Extract the (X, Y) coordinate from the center of the cell holding the provided text.  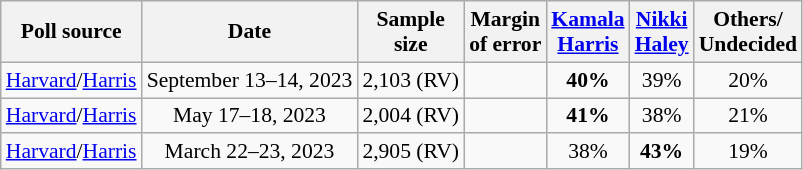
KamalaHarris (588, 32)
20% (748, 80)
21% (748, 116)
Samplesize (410, 32)
Others/Undecided (748, 32)
43% (662, 152)
Date (250, 32)
19% (748, 152)
September 13–14, 2023 (250, 80)
39% (662, 80)
May 17–18, 2023 (250, 116)
2,004 (RV) (410, 116)
NikkiHaley (662, 32)
41% (588, 116)
2,103 (RV) (410, 80)
Poll source (72, 32)
2,905 (RV) (410, 152)
Marginof error (505, 32)
40% (588, 80)
March 22–23, 2023 (250, 152)
